Pinpoint the cell where the given text exists, returning its (X, Y) midpoint coordinate. 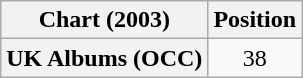
Position (255, 20)
UK Albums (OCC) (104, 58)
38 (255, 58)
Chart (2003) (104, 20)
